Scan for the cell matching the given text and deliver its (X, Y) coordinate at center. 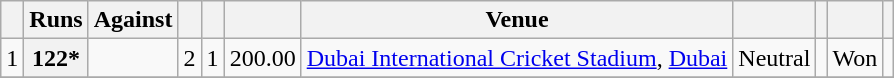
200.00 (262, 58)
Runs (56, 20)
Against (133, 20)
Won (855, 58)
Venue (517, 20)
Dubai International Cricket Stadium, Dubai (517, 58)
Neutral (774, 58)
2 (190, 58)
122* (56, 58)
